Return the [X, Y] coordinate for the center point of the cell that contains the specified text.  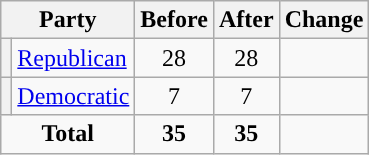
Before [174, 20]
Republican [74, 58]
Democratic [74, 96]
Change [324, 20]
Total [68, 134]
After [246, 20]
Party [68, 20]
